Search for the cell housing the specified text and yield its (X, Y) center coordinate. 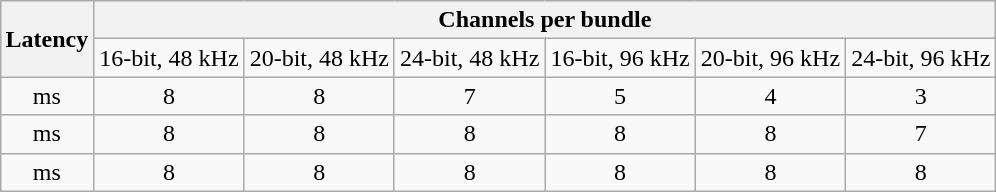
16-bit, 48 kHz (169, 58)
24-bit, 48 kHz (469, 58)
20-bit, 48 kHz (319, 58)
24-bit, 96 kHz (921, 58)
16-bit, 96 kHz (620, 58)
20-bit, 96 kHz (770, 58)
5 (620, 96)
Channels per bundle (545, 20)
3 (921, 96)
4 (770, 96)
Latency (47, 39)
